Provide the [x, y] coordinate of the cell's center where the given text is located.  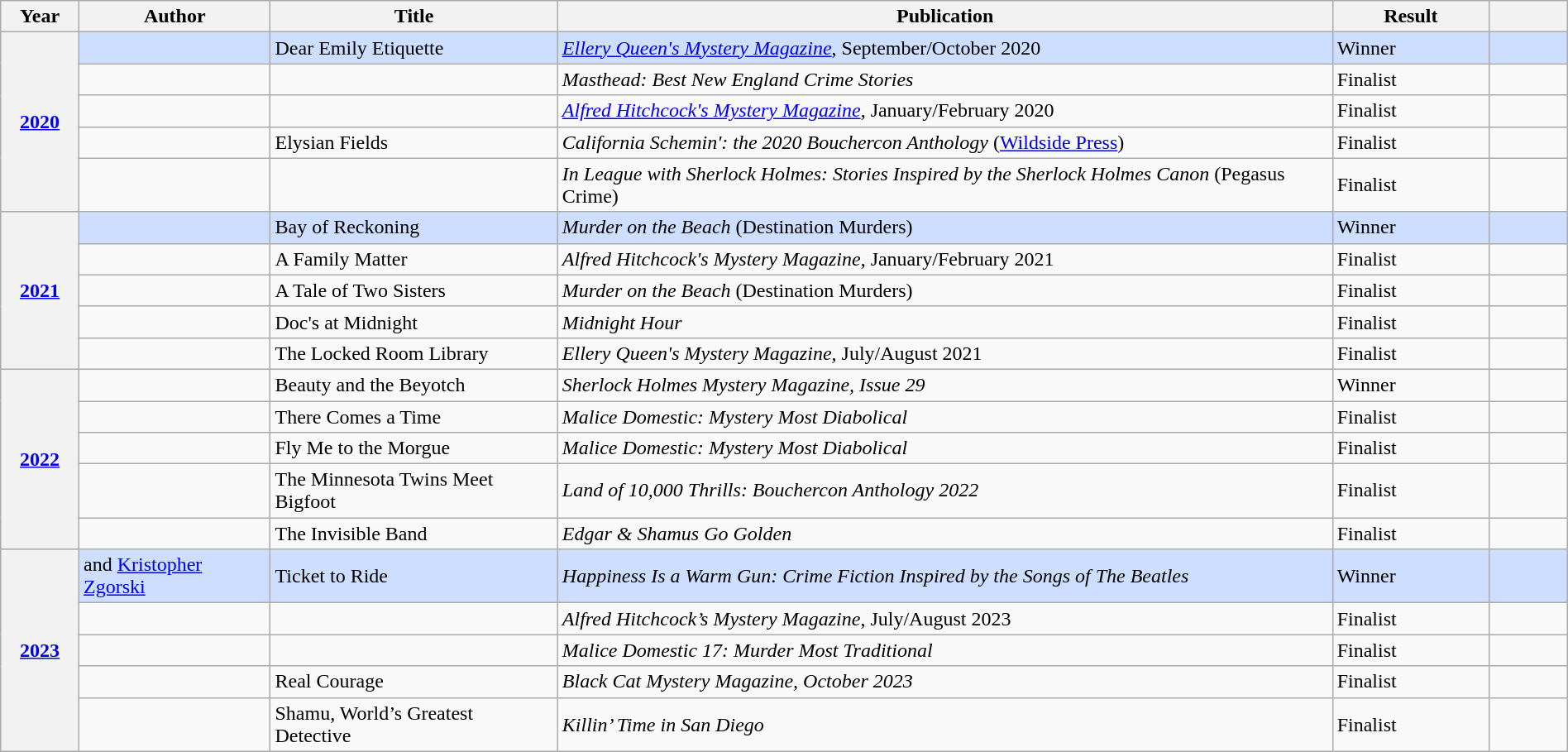
Dear Emily Etiquette [414, 48]
The Minnesota Twins Meet Bigfoot [414, 491]
The Locked Room Library [414, 353]
2023 [40, 650]
Malice Domestic 17: Murder Most Traditional [944, 650]
Shamu, World’s Greatest Detective [414, 725]
Alfred Hitchcock's Mystery Magazine, January/February 2020 [944, 111]
Publication [944, 17]
A Family Matter [414, 259]
A Tale of Two Sisters [414, 290]
Real Courage [414, 682]
2021 [40, 290]
Midnight Hour [944, 322]
In League with Sherlock Holmes: Stories Inspired by the Sherlock Holmes Canon (Pegasus Crime) [944, 185]
Alfred Hitchcock's Mystery Magazine, January/February 2021 [944, 259]
California Schemin': the 2020 Bouchercon Anthology (Wildside Press) [944, 142]
Result [1411, 17]
Ellery Queen's Mystery Magazine, September/October 2020 [944, 48]
There Comes a Time [414, 416]
Black Cat Mystery Magazine, October 2023 [944, 682]
Killin’ Time in San Diego [944, 725]
Masthead: Best New England Crime Stories [944, 79]
and Kristopher Zgorski [174, 576]
Happiness Is a Warm Gun: Crime Fiction Inspired by the Songs of The Beatles [944, 576]
Sherlock Holmes Mystery Magazine, Issue 29 [944, 385]
Ticket to Ride [414, 576]
Bay of Reckoning [414, 228]
The Invisible Band [414, 534]
Ellery Queen's Mystery Magazine, July/August 2021 [944, 353]
Alfred Hitchcock’s Mystery Magazine, July/August 2023 [944, 619]
Fly Me to the Morgue [414, 448]
Author [174, 17]
Edgar & Shamus Go Golden [944, 534]
Doc's at Midnight [414, 322]
Beauty and the Beyotch [414, 385]
2022 [40, 458]
Land of 10,000 Thrills: Bouchercon Anthology 2022 [944, 491]
Year [40, 17]
Elysian Fields [414, 142]
Title [414, 17]
2020 [40, 122]
